Determine the [X, Y] coordinate at the center of the cell enclosing the given text.  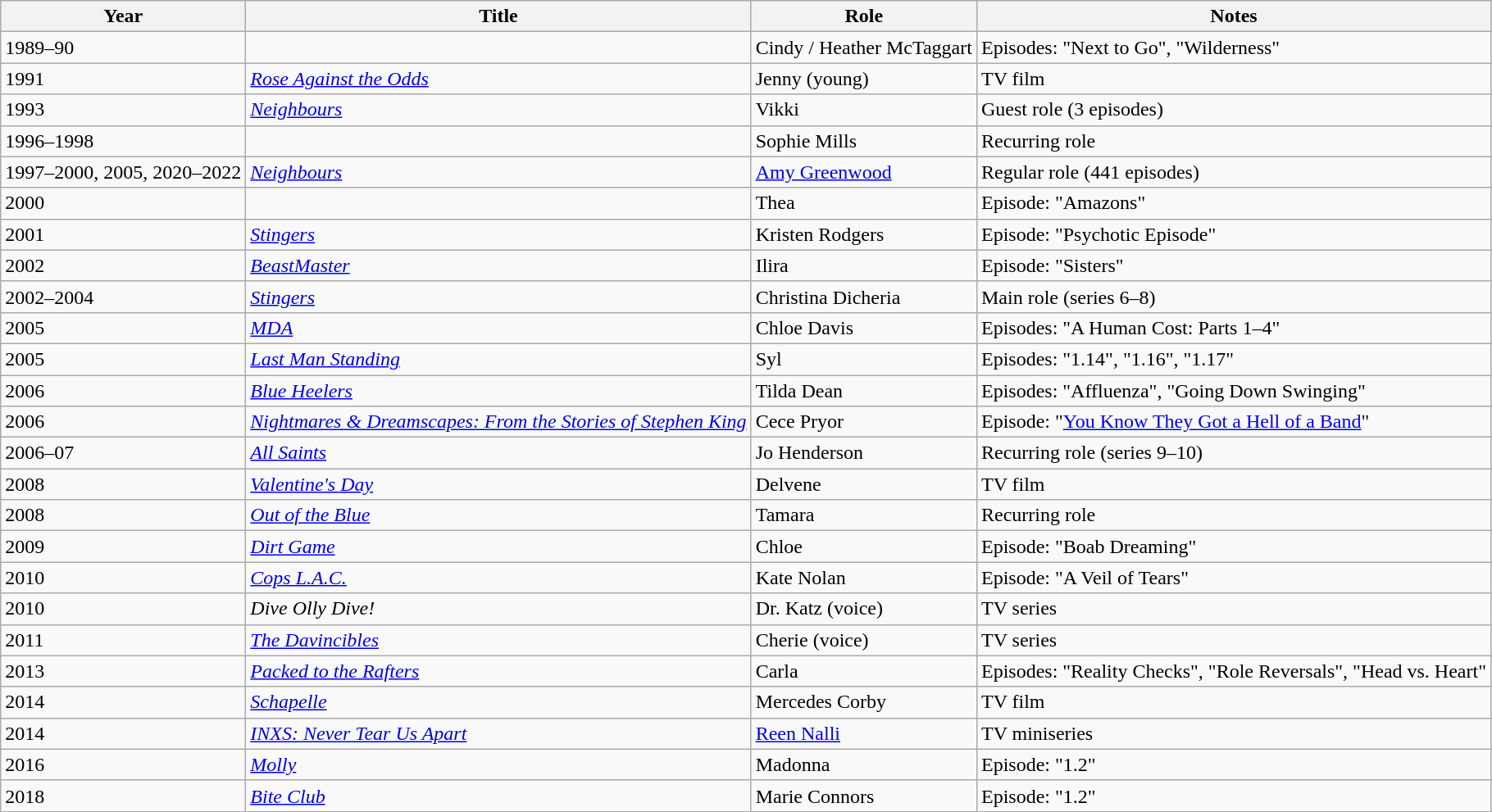
Episode: "You Know They Got a Hell of a Band" [1233, 422]
Title [498, 16]
Thea [864, 203]
Christina Dicheria [864, 297]
2002–2004 [123, 297]
Episode: "Boab Dreaming" [1233, 547]
All Saints [498, 453]
Episode: "A Veil of Tears" [1233, 578]
Episode: "Amazons" [1233, 203]
Ilira [864, 265]
Kristen Rodgers [864, 234]
The Davincibles [498, 640]
2001 [123, 234]
Molly [498, 764]
Recurring role (series 9–10) [1233, 453]
Tilda Dean [864, 391]
BeastMaster [498, 265]
Jenny (young) [864, 79]
Main role (series 6–8) [1233, 297]
2016 [123, 764]
Schapelle [498, 702]
Marie Connors [864, 796]
2002 [123, 265]
2011 [123, 640]
Nightmares & Dreamscapes: From the Stories of Stephen King [498, 422]
2018 [123, 796]
Dive Olly Dive! [498, 609]
Cops L.A.C. [498, 578]
1989–90 [123, 48]
1993 [123, 110]
2006–07 [123, 453]
Sophie Mills [864, 141]
1996–1998 [123, 141]
Episode: "Psychotic Episode" [1233, 234]
Cindy / Heather McTaggart [864, 48]
Valentine's Day [498, 484]
Year [123, 16]
Packed to the Rafters [498, 671]
Madonna [864, 764]
Mercedes Corby [864, 702]
1997–2000, 2005, 2020–2022 [123, 172]
Chloe Davis [864, 328]
Tamara [864, 515]
Guest role (3 episodes) [1233, 110]
Bite Club [498, 796]
Rose Against the Odds [498, 79]
Episodes: "Next to Go", "Wilderness" [1233, 48]
Jo Henderson [864, 453]
Chloe [864, 547]
TV miniseries [1233, 733]
MDA [498, 328]
2013 [123, 671]
Carla [864, 671]
Reen Nalli [864, 733]
Episode: "Sisters" [1233, 265]
Episodes: "Reality Checks", "Role Reversals", "Head vs. Heart" [1233, 671]
Episodes: "Affluenza", "Going Down Swinging" [1233, 391]
INXS: Never Tear Us Apart [498, 733]
Vikki [864, 110]
Cece Pryor [864, 422]
Cherie (voice) [864, 640]
Amy Greenwood [864, 172]
Regular role (441 episodes) [1233, 172]
Episodes: "1.14", "1.16", "1.17" [1233, 359]
Out of the Blue [498, 515]
Dirt Game [498, 547]
Role [864, 16]
2000 [123, 203]
Delvene [864, 484]
Last Man Standing [498, 359]
Blue Heelers [498, 391]
Kate Nolan [864, 578]
1991 [123, 79]
2009 [123, 547]
Episodes: "A Human Cost: Parts 1–4" [1233, 328]
Dr. Katz (voice) [864, 609]
Syl [864, 359]
Notes [1233, 16]
